Return the [X, Y] coordinate for the center point of the cell that contains the specified text.  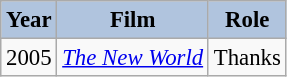
Year [29, 20]
Role [247, 20]
Film [133, 20]
The New World [133, 58]
2005 [29, 58]
Thanks [247, 58]
